Determine the (X, Y) coordinate at the center of the cell enclosing the given text.  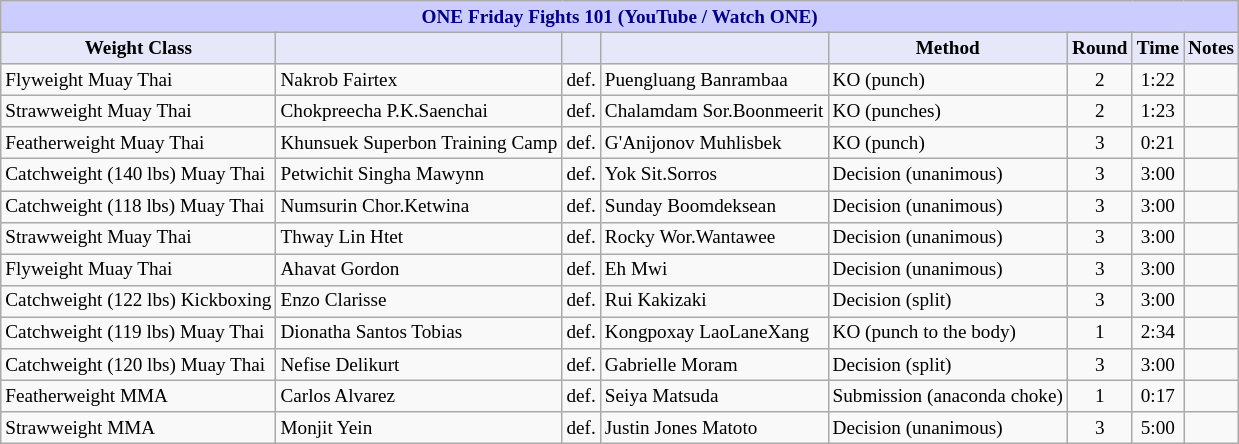
Time (1158, 48)
Catchweight (140 lbs) Muay Thai (138, 175)
Catchweight (118 lbs) Muay Thai (138, 206)
1:23 (1158, 111)
Puengluang Banrambaa (714, 80)
Nakrob Fairtex (419, 80)
1:22 (1158, 80)
ONE Friday Fights 101 (YouTube / Watch ONE) (620, 17)
Round (1100, 48)
Eh Mwi (714, 270)
Catchweight (120 lbs) Muay Thai (138, 365)
KO (punch to the body) (948, 333)
Gabrielle Moram (714, 365)
5:00 (1158, 428)
Chalamdam Sor.Boonmeerit (714, 111)
Khunsuek Superbon Training Camp (419, 143)
Petwichit Singha Mawynn (419, 175)
G'Anijonov Muhlisbek (714, 143)
Strawweight MMA (138, 428)
Ahavat Gordon (419, 270)
Seiya Matsuda (714, 396)
Yok Sit.Sorros (714, 175)
Enzo Clarisse (419, 301)
Dionatha Santos Tobias (419, 333)
Catchweight (122 lbs) Kickboxing (138, 301)
Justin Jones Matoto (714, 428)
Catchweight (119 lbs) Muay Thai (138, 333)
2:34 (1158, 333)
Sunday Boomdeksean (714, 206)
0:17 (1158, 396)
Nefise Delikurt (419, 365)
KO (punches) (948, 111)
Method (948, 48)
Thway Lin Htet (419, 238)
Numsurin Chor.Ketwina (419, 206)
Rocky Wor.Wantawee (714, 238)
Chokpreecha P.K.Saenchai (419, 111)
Featherweight Muay Thai (138, 143)
Rui Kakizaki (714, 301)
0:21 (1158, 143)
Weight Class (138, 48)
Kongpoxay LaoLaneXang (714, 333)
Monjit Yein (419, 428)
Notes (1212, 48)
Carlos Alvarez (419, 396)
Submission (anaconda choke) (948, 396)
Featherweight MMA (138, 396)
